Capture the cell that displays the provided text and extract its (X, Y) central coordinate. 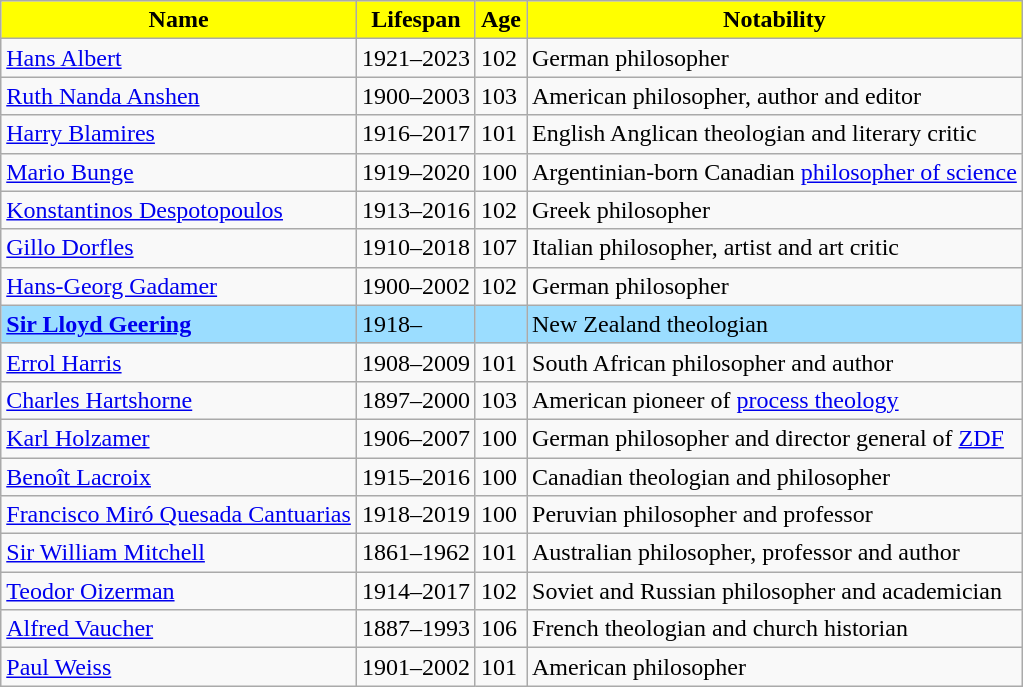
1900–2003 (416, 96)
Lifespan (416, 20)
1901–2002 (416, 667)
Sir Lloyd Geering (179, 324)
1914–2017 (416, 591)
Soviet and Russian philosopher and academician (774, 591)
Paul Weiss (179, 667)
Alfred Vaucher (179, 629)
1918– (416, 324)
Harry Blamires (179, 134)
South African philosopher and author (774, 362)
1919–2020 (416, 172)
Teodor Oizerman (179, 591)
1918–2019 (416, 515)
Sir William Mitchell (179, 553)
1887–1993 (416, 629)
1908–2009 (416, 362)
American philosopher, author and editor (774, 96)
1916–2017 (416, 134)
French theologian and church historian (774, 629)
Francisco Miró Quesada Cantuarias (179, 515)
Name (179, 20)
Peruvian philosopher and professor (774, 515)
Errol Harris (179, 362)
1900–2002 (416, 286)
Age (500, 20)
Greek philosopher (774, 210)
German philosopher and director general of ZDF (774, 438)
Canadian theologian and philosopher (774, 477)
American philosopher (774, 667)
Notability (774, 20)
1906–2007 (416, 438)
Charles Hartshorne (179, 400)
Ruth Nanda Anshen (179, 96)
American pioneer of process theology (774, 400)
Australian philosopher, professor and author (774, 553)
1861–1962 (416, 553)
Hans Albert (179, 58)
Argentinian-born Canadian philosopher of science (774, 172)
1921–2023 (416, 58)
1915–2016 (416, 477)
Hans-Georg Gadamer (179, 286)
1910–2018 (416, 248)
1897–2000 (416, 400)
106 (500, 629)
Konstantinos Despotopoulos (179, 210)
Gillo Dorfles (179, 248)
107 (500, 248)
English Anglican theologian and literary critic (774, 134)
1913–2016 (416, 210)
New Zealand theologian (774, 324)
Benoît Lacroix (179, 477)
Italian philosopher, artist and art critic (774, 248)
Karl Holzamer (179, 438)
Mario Bunge (179, 172)
